Identify which cell holds the provided text, then report its (x, y) central coordinate. 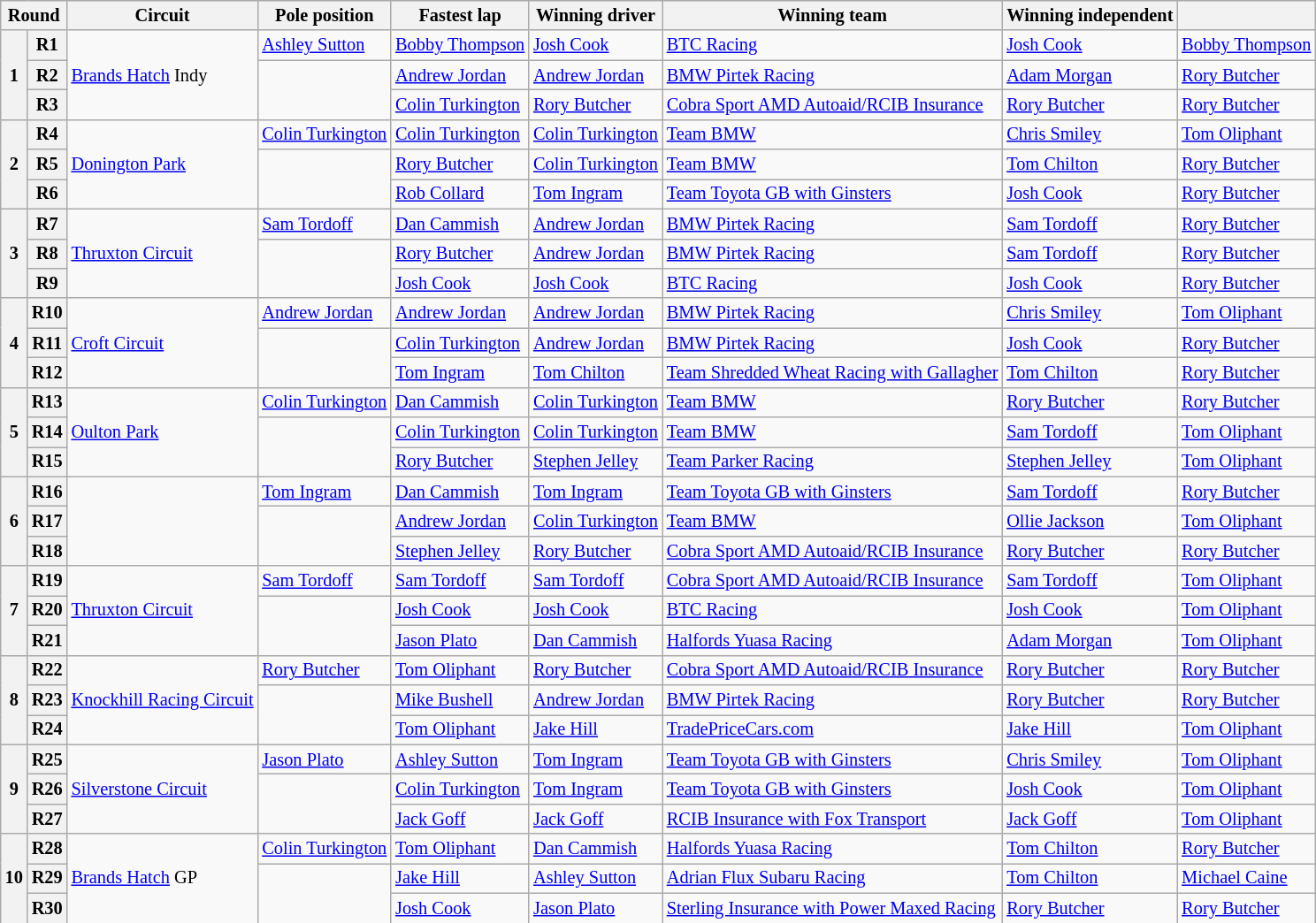
R3 (48, 104)
R9 (48, 283)
R16 (48, 492)
R4 (48, 134)
R19 (48, 581)
9 (14, 789)
4 (14, 343)
R25 (48, 759)
Sterling Insurance with Power Maxed Racing (832, 908)
R18 (48, 551)
Fastest lap (460, 15)
Adrian Flux Subaru Racing (832, 878)
TradePriceCars.com (832, 729)
Oulton Park (163, 431)
Winning independent (1090, 15)
R8 (48, 254)
R26 (48, 789)
R1 (48, 45)
RCIB Insurance with Fox Transport (832, 819)
Michael Caine (1246, 878)
Ollie Jackson (1090, 521)
8 (14, 700)
R20 (48, 610)
R29 (48, 878)
Rob Collard (460, 194)
Knockhill Racing Circuit (163, 700)
Circuit (163, 15)
R10 (48, 313)
Team Shredded Wheat Racing with Gallagher (832, 372)
R13 (48, 402)
R22 (48, 670)
R17 (48, 521)
R30 (48, 908)
Round (34, 15)
R11 (48, 343)
Donington Park (163, 164)
Winning team (832, 15)
3 (14, 253)
R7 (48, 224)
5 (14, 431)
R2 (48, 75)
Winning driver (596, 15)
Croft Circuit (163, 343)
Silverstone Circuit (163, 789)
R5 (48, 164)
R6 (48, 194)
R23 (48, 699)
R15 (48, 461)
7 (14, 610)
6 (14, 522)
R24 (48, 729)
2 (14, 164)
10 (14, 879)
Team Parker Racing (832, 461)
1 (14, 74)
R28 (48, 849)
Pole position (324, 15)
Mike Bushell (460, 699)
R12 (48, 372)
R27 (48, 819)
Brands Hatch Indy (163, 74)
Brands Hatch GP (163, 879)
R14 (48, 432)
R21 (48, 640)
